Provide the (x, y) coordinate of the cell's center where the given text is located.  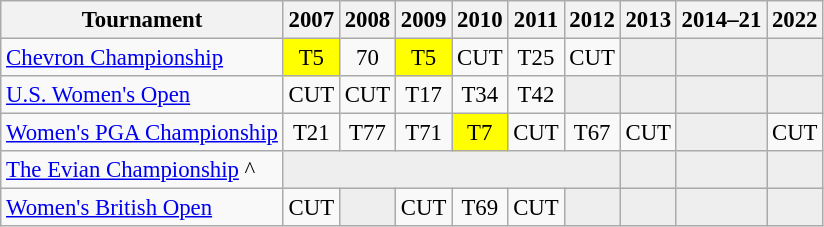
T25 (536, 58)
2007 (311, 20)
2013 (648, 20)
2022 (795, 20)
T21 (311, 133)
T67 (592, 133)
2008 (367, 20)
T17 (424, 95)
T77 (367, 133)
U.S. Women's Open (142, 95)
Women's PGA Championship (142, 133)
2014–21 (721, 20)
T42 (536, 95)
2010 (480, 20)
Women's British Open (142, 208)
70 (367, 58)
T71 (424, 133)
2009 (424, 20)
2012 (592, 20)
T34 (480, 95)
Chevron Championship (142, 58)
Tournament (142, 20)
The Evian Championship ^ (142, 170)
2011 (536, 20)
T7 (480, 133)
T69 (480, 208)
